Pinpoint the cell where the given text exists, returning its (X, Y) midpoint coordinate. 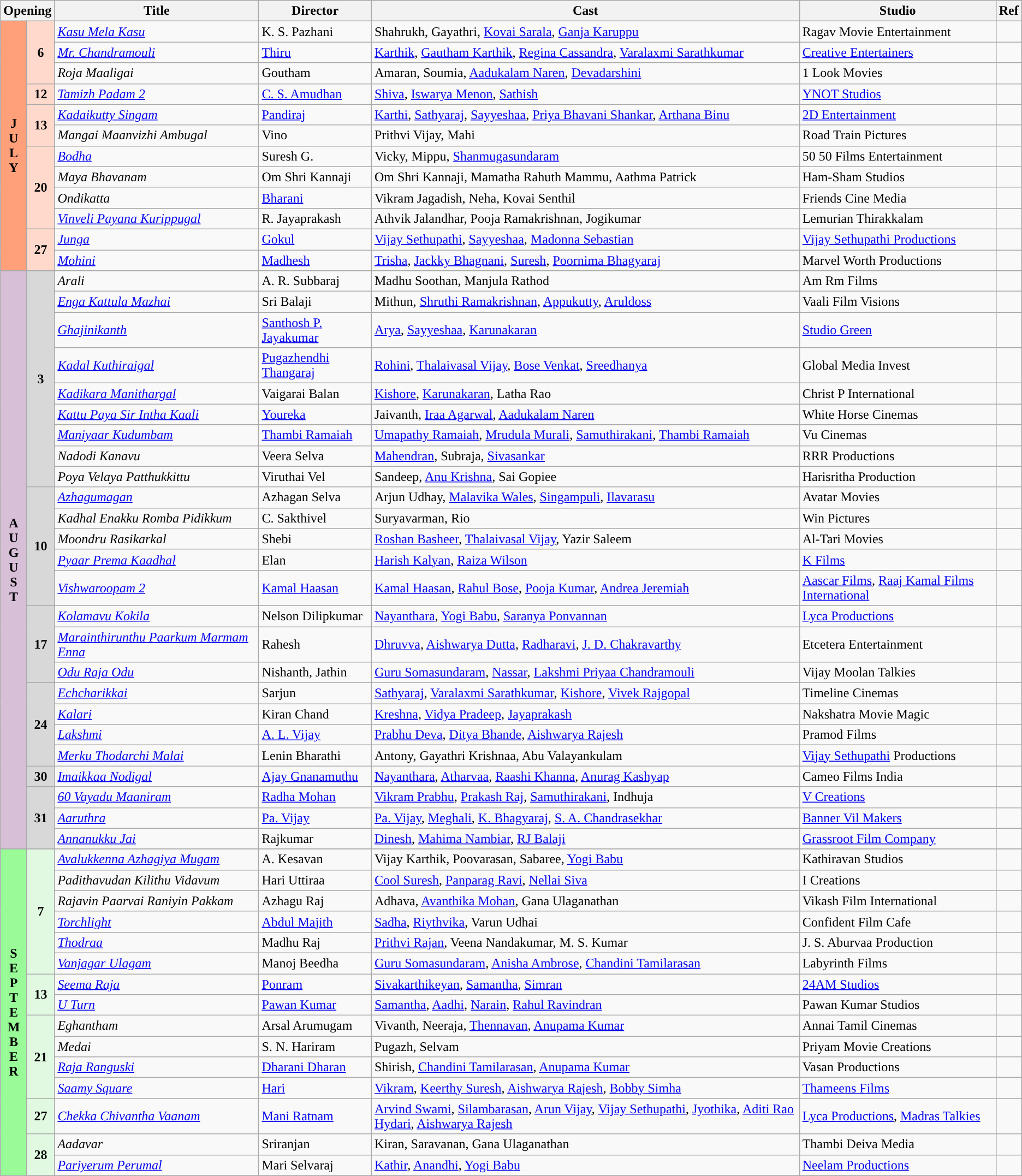
Kolamavu Kokila (157, 616)
21 (40, 1057)
7 (40, 911)
Kadhal Enakku Romba Pidikkum (157, 518)
Pawan Kumar (315, 1005)
Confident Film Cafe (898, 922)
Maniyaar Kudumbam (157, 435)
Pa. Vijay (315, 818)
Karthik, Gautham Karthik, Regina Cassandra, Varalaxmi Sarathkumar (585, 52)
Nakshatra Movie Magic (898, 714)
Prithvi Vijay, Mahi (585, 135)
Vikram Prabhu, Prakash Raj, Samuthirakani, Indhuja (585, 797)
Radha Mohan (315, 797)
Arjun Udhay, Malavika Wales, Singampuli, Ilavarasu (585, 497)
1 Look Movies (898, 73)
Mr. Chandramouli (157, 52)
Am Rm Films (898, 281)
V Creations (898, 797)
Grassroot Film Company (898, 839)
Om Shri Kannaji (315, 177)
Pawan Kumar Studios (898, 1005)
Pugazh, Selvam (585, 1047)
Vino (315, 135)
Kadal Kuthiraigal (157, 366)
Om Shri Kannaji, Mamatha Rahuth Mammu, Aathma Patrick (585, 177)
Win Pictures (898, 518)
Veera Selva (315, 456)
Vikash Film International (898, 901)
Karthi, Sathyaraj, Sayyeshaa, Priya Bhavani Shankar, Arthana Binu (585, 115)
Vikram Jagadish, Neha, Kovai Senthil (585, 198)
Mithun, Shruthi Ramakrishnan, Appukutty, Aruldoss (585, 302)
Viruthai Vel (315, 477)
Neelam Productions (898, 1165)
Dinesh, Mahima Nambiar, RJ Balaji (585, 839)
Dharani Dharan (315, 1067)
Medai (157, 1047)
Rahesh (315, 644)
Jaivanth, Iraa Agarwal, Aadukalam Naren (585, 414)
Bharani (315, 198)
Thambi Deiva Media (898, 1144)
Annai Tamil Cinemas (898, 1026)
Ref (1009, 11)
12 (40, 94)
C. S. Amudhan (315, 94)
Aadavar (157, 1144)
10 (40, 546)
Lyca Productions (898, 616)
Sriranjan (315, 1144)
Studio (898, 11)
Kreshna, Vidya Pradeep, Jayaprakash (585, 714)
Cameo Films India (898, 776)
Kadikara Manithargal (157, 394)
I Creations (898, 880)
50 50 Films Entertainment (898, 156)
24AM Studios (898, 984)
3 (40, 379)
Nadodi Kanavu (157, 456)
Madhesh (315, 260)
Bodha (157, 156)
Harish Kalyan, Raiza Wilson (585, 560)
Ponram (315, 984)
Azhagumagan (157, 497)
Pramod Films (898, 735)
Seema Raja (157, 984)
Kadaikutty Singam (157, 115)
Sri Balaji (315, 302)
K. S. Pazhani (315, 32)
Suryavarman, Rio (585, 518)
Adhava, Avanthika Mohan, Gana Ulaganathan (585, 901)
Hari (315, 1088)
Christ P International (898, 394)
30 (40, 776)
Mari Selvaraj (315, 1165)
Chekka Chivantha Vaanam (157, 1116)
17 (40, 644)
Elan (315, 560)
Kiran, Saravanan, Gana Ulaganathan (585, 1144)
Global Media Invest (898, 366)
Cast (585, 11)
Roja Maaligai (157, 73)
Gokul (315, 239)
Arvind Swami, Silambarasan, Arun Vijay, Vijay Sethupathi, Jyothika, Aditi Rao Hydari, Aishwarya Rajesh (585, 1116)
Vu Cinemas (898, 435)
31 (40, 818)
Guru Somasundaram, Anisha Ambrose, Chandini Tamilarasan (585, 963)
Rajkumar (315, 839)
Saamy Square (157, 1088)
Kathiravan Studios (898, 859)
Echcharikkai (157, 693)
Marainthirunthu Paarkum Marmam Enna (157, 644)
Sathyaraj, Varalaxmi Sarathkumar, Kishore, Vivek Rajgopal (585, 693)
Enga Kattula Mazhai (157, 302)
Athvik Jalandhar, Pooja Ramakrishnan, Jogikumar (585, 218)
Kiran Chand (315, 714)
Mangai Maanvizhi Ambugal (157, 135)
Ajay Gnanamuthu (315, 776)
Padithavudan Kilithu Vidavum (157, 880)
Timeline Cinemas (898, 693)
Abdul Majith (315, 922)
Shebi (315, 539)
Vaali Film Visions (898, 302)
Thameens Films (898, 1088)
Arsal Arumugam (315, 1026)
Arali (157, 281)
Odu Raja Odu (157, 673)
Prithvi Rajan, Veena Nandakumar, M. S. Kumar (585, 942)
Vasan Productions (898, 1067)
Banner Vil Makers (898, 818)
AUGUST (14, 560)
Merku Thodarchi Malai (157, 756)
Mahendran, Subraja, Sivasankar (585, 456)
Ghajinikanth (157, 330)
Avatar Movies (898, 497)
Thiru (315, 52)
2D Entertainment (898, 115)
Lenin Bharathi (315, 756)
Moondru Rasikarkal (157, 539)
Pugazhendhi Thangaraj (315, 366)
Vinveli Payana Kurippugal (157, 218)
Priyam Movie Creations (898, 1047)
Junga (157, 239)
Sivakarthikeyan, Samantha, Simran (585, 984)
Poya Velaya Patthukkittu (157, 477)
Eghantham (157, 1026)
Mohini (157, 260)
Santhosh P. Jayakumar (315, 330)
Nayanthara, Yogi Babu, Saranya Ponvannan (585, 616)
Vijay Karthik, Poovarasan, Sabaree, Yogi Babu (585, 859)
Vishwaroopam 2 (157, 587)
Sarjun (315, 693)
Road Train Pictures (898, 135)
Azhagu Raj (315, 901)
Avalukkenna Azhagiya Mugam (157, 859)
Kishore, Karunakaran, Latha Rao (585, 394)
Sandeep, Anu Krishna, Sai Gopiee (585, 477)
Madhu Soothan, Manjula Rathod (585, 281)
Dhruvva, Aishwarya Dutta, Radharavi, J. D. Chakravarthy (585, 644)
Shiva, Iswarya Menon, Sathish (585, 94)
Madhu Raj (315, 942)
Youreka (315, 414)
Harisritha Production (898, 477)
Torchlight (157, 922)
A. Kesavan (315, 859)
Kattu Paya Sir Intha Kaali (157, 414)
Arya, Sayyeshaa, Karunakaran (585, 330)
Raja Ranguski (157, 1067)
A. L. Vijay (315, 735)
Ham-Sham Studios (898, 177)
SEPTEMBER (14, 1012)
Nelson Dilipkumar (315, 616)
Friends Cine Media (898, 198)
Manoj Beedha (315, 963)
Cool Suresh, Panparag Ravi, Nellai Siva (585, 880)
Vivanth, Neeraja, Thennavan, Anupama Kumar (585, 1026)
Vikram, Keerthy Suresh, Aishwarya Rajesh, Bobby Simha (585, 1088)
A. R. Subbaraj (315, 281)
Shahrukh, Gayathri, Kovai Sarala, Ganja Karuppu (585, 32)
Lemurian Thirakkalam (898, 218)
24 (40, 724)
S. N. Hariram (315, 1047)
Kalari (157, 714)
YNOT Studios (898, 94)
Studio Green (898, 330)
Maya Bhavanam (157, 177)
Title (157, 11)
Prabhu Deva, Ditya Bhande, Aishwarya Rajesh (585, 735)
Etcetera Entertainment (898, 644)
Kamal Haasan, Rahul Bose, Pooja Kumar, Andrea Jeremiah (585, 587)
Ondikatta (157, 198)
Kasu Mela Kasu (157, 32)
Opening (27, 11)
Vicky, Mippu, Shanmugasundaram (585, 156)
Nishanth, Jathin (315, 673)
Director (315, 11)
Rohini, Thalaivasal Vijay, Bose Venkat, Sreedhanya (585, 366)
Suresh G. (315, 156)
Shirish, Chandini Tamilarasan, Anupama Kumar (585, 1067)
Tamizh Padam 2 (157, 94)
Vijay Moolan Talkies (898, 673)
Sadha, Riythvika, Varun Udhai (585, 922)
Rajavin Paarvai Raniyin Pakkam (157, 901)
Marvel Worth Productions (898, 260)
Lakshmi (157, 735)
Pandiraj (315, 115)
Imaikkaa Nodigal (157, 776)
Aascar Films, Raaj Kamal Films International (898, 587)
Kamal Haasan (315, 587)
J. S. Aburvaa Production (898, 942)
Vijay Sethupathi, Sayyeshaa, Madonna Sebastian (585, 239)
Trisha, Jackky Bhagnani, Suresh, Poornima Bhagyaraj (585, 260)
JULY (14, 146)
Pa. Vijay, Meghali, K. Bhagyaraj, S. A. Chandrasekhar (585, 818)
Annanukku Jai (157, 839)
White Horse Cinemas (898, 414)
Ragav Movie Entertainment (898, 32)
Lyca Productions, Madras Talkies (898, 1116)
Goutham (315, 73)
Thodraa (157, 942)
Vaigarai Balan (315, 394)
Pariyerum Perumal (157, 1165)
Guru Somasundaram, Nassar, Lakshmi Priyaa Chandramouli (585, 673)
Labyrinth Films (898, 963)
RRR Productions (898, 456)
Nayanthara, Atharvaa, Raashi Khanna, Anurag Kashyap (585, 776)
Mani Ratnam (315, 1116)
U Turn (157, 1005)
Azhagan Selva (315, 497)
Samantha, Aadhi, Narain, Rahul Ravindran (585, 1005)
Vanjagar Ulagam (157, 963)
Hari Uttiraa (315, 880)
28 (40, 1155)
K Films (898, 560)
Kathir, Anandhi, Yogi Babu (585, 1165)
60 Vayadu Maaniram (157, 797)
Roshan Basheer, Thalaivasal Vijay, Yazir Saleem (585, 539)
Al-Tari Movies (898, 539)
6 (40, 52)
Umapathy Ramaiah, Mrudula Murali, Samuthirakani, Thambi Ramaiah (585, 435)
Amaran, Soumia, Aadukalam Naren, Devadarshini (585, 73)
Antony, Gayathri Krishnaa, Abu Valayankulam (585, 756)
R. Jayaprakash (315, 218)
20 (40, 187)
Aaruthra (157, 818)
C. Sakthivel (315, 518)
Thambi Ramaiah (315, 435)
Creative Entertainers (898, 52)
Pyaar Prema Kaadhal (157, 560)
